Pinpoint the cell where the given text exists, returning its (X, Y) midpoint coordinate. 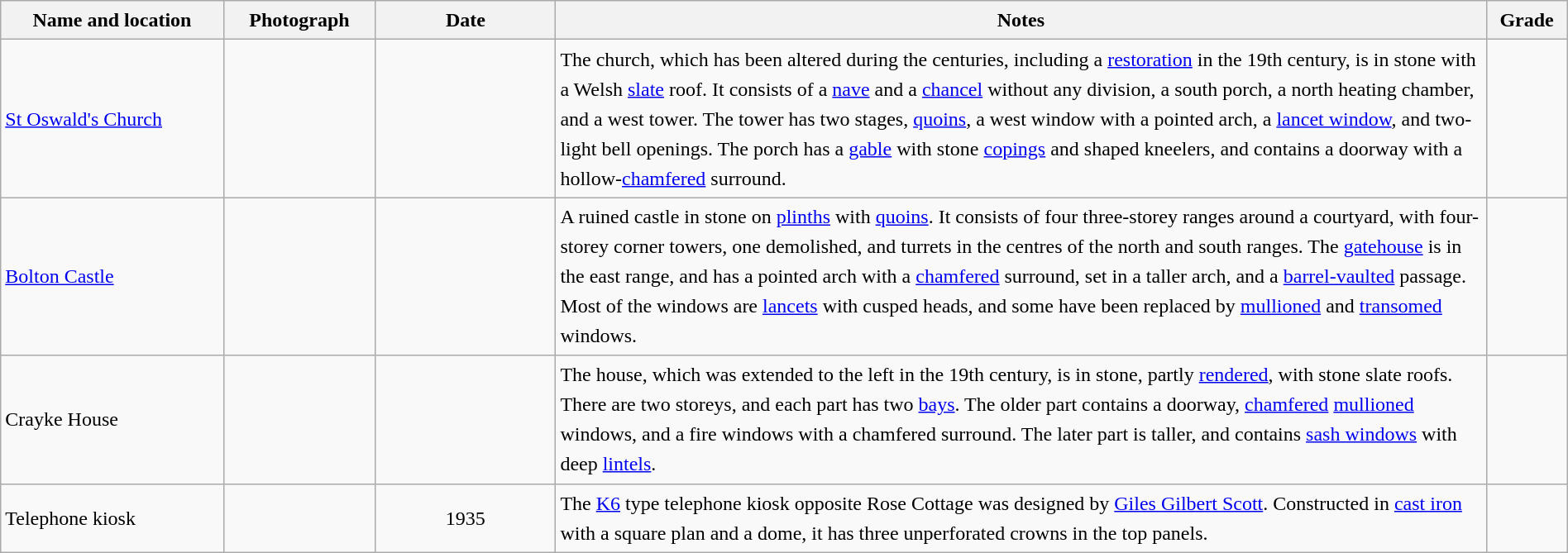
1935 (466, 517)
St Oswald's Church (112, 119)
Grade (1527, 20)
Crayke House (112, 420)
Photograph (299, 20)
Notes (1021, 20)
Date (466, 20)
Telephone kiosk (112, 517)
Bolton Castle (112, 276)
Name and location (112, 20)
